Scan for the cell matching the given text and deliver its (X, Y) coordinate at center. 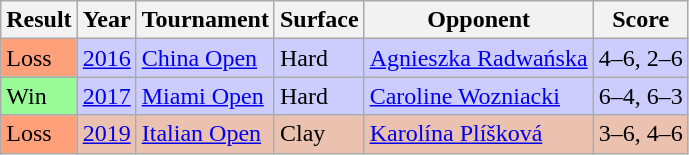
Score (640, 20)
2016 (106, 58)
3–6, 4–6 (640, 134)
Karolína Plíšková (478, 134)
Agnieszka Radwańska (478, 58)
6–4, 6–3 (640, 96)
2017 (106, 96)
Opponent (478, 20)
Caroline Wozniacki (478, 96)
2019 (106, 134)
Result (39, 20)
Italian Open (205, 134)
Miami Open (205, 96)
Year (106, 20)
Clay (319, 134)
China Open (205, 58)
Win (39, 96)
4–6, 2–6 (640, 58)
Surface (319, 20)
Tournament (205, 20)
